Extract the [x, y] coordinate from the center of the cell holding the provided text.  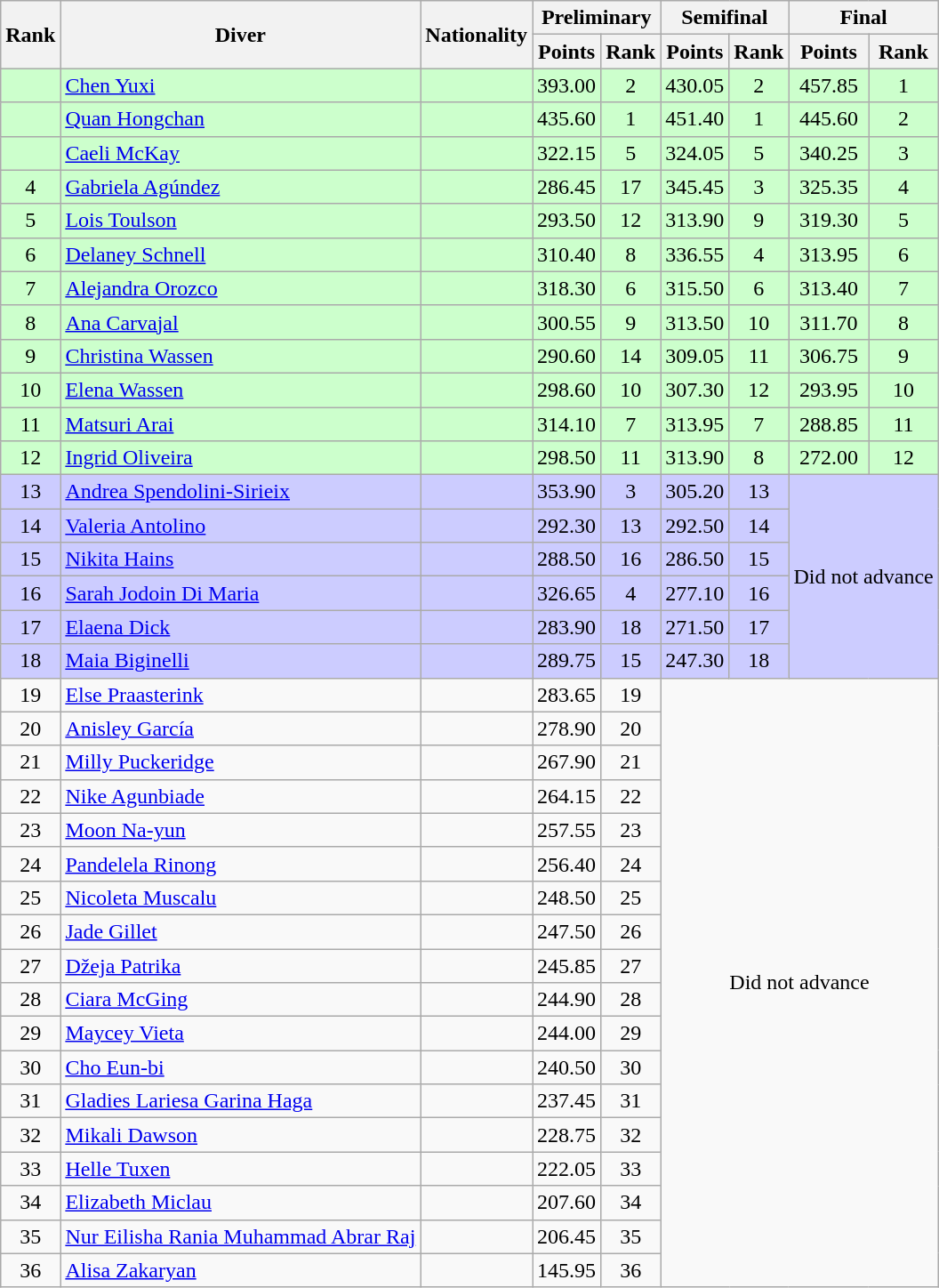
Else Praasterink [240, 695]
393.00 [567, 85]
272.00 [829, 458]
288.50 [567, 559]
244.00 [567, 1034]
240.50 [567, 1067]
293.50 [567, 221]
457.85 [829, 85]
309.05 [695, 356]
305.20 [695, 492]
Nike Agunbiade [240, 796]
283.65 [567, 695]
318.30 [567, 288]
207.60 [567, 1203]
Nikita Hains [240, 559]
Caeli McKay [240, 153]
228.75 [567, 1135]
325.35 [829, 187]
222.05 [567, 1169]
Alisa Zakaryan [240, 1270]
Jade Gillet [240, 931]
289.75 [567, 661]
Quan Hongchan [240, 119]
292.50 [695, 526]
286.45 [567, 187]
292.30 [567, 526]
288.85 [829, 424]
247.30 [695, 661]
293.95 [829, 390]
206.45 [567, 1236]
Alejandra Orozco [240, 288]
Moon Na-yun [240, 830]
313.40 [829, 288]
283.90 [567, 627]
257.55 [567, 830]
Matsuri Arai [240, 424]
340.25 [829, 153]
Nur Eilisha Rania Muhammad Abrar Raj [240, 1236]
319.30 [829, 221]
Ciara McGing [240, 1000]
Ingrid Oliveira [240, 458]
Sarah Jodoin Di Maria [240, 593]
311.70 [829, 322]
145.95 [567, 1270]
Final [863, 18]
322.15 [567, 153]
315.50 [695, 288]
Maia Biginelli [240, 661]
324.05 [695, 153]
245.85 [567, 965]
237.45 [567, 1101]
445.60 [829, 119]
Nationality [477, 35]
435.60 [567, 119]
Christina Wassen [240, 356]
Anisley García [240, 729]
345.45 [695, 187]
Gladies Lariesa Garina Haga [240, 1101]
Preliminary [597, 18]
336.55 [695, 254]
Gabriela Agúndez [240, 187]
Elena Wassen [240, 390]
310.40 [567, 254]
Delaney Schnell [240, 254]
Elizabeth Miclau [240, 1203]
Nicoleta Muscalu [240, 898]
Lois Toulson [240, 221]
353.90 [567, 492]
248.50 [567, 898]
314.10 [567, 424]
Valeria Antolino [240, 526]
Cho Eun-bi [240, 1067]
277.10 [695, 593]
451.40 [695, 119]
278.90 [567, 729]
Semifinal [725, 18]
Andrea Spendolini-Sirieix [240, 492]
256.40 [567, 864]
286.50 [695, 559]
271.50 [695, 627]
Džeja Patrika [240, 965]
290.60 [567, 356]
Mikali Dawson [240, 1135]
Pandelela Rinong [240, 864]
247.50 [567, 931]
Milly Puckeridge [240, 762]
307.30 [695, 390]
Diver [240, 35]
Chen Yuxi [240, 85]
Elaena Dick [240, 627]
313.50 [695, 322]
Ana Carvajal [240, 322]
298.60 [567, 390]
298.50 [567, 458]
267.90 [567, 762]
300.55 [567, 322]
430.05 [695, 85]
Maycey Vieta [240, 1034]
326.65 [567, 593]
244.90 [567, 1000]
264.15 [567, 796]
Helle Tuxen [240, 1169]
306.75 [829, 356]
